Capture the cell that displays the provided text and extract its [X, Y] central coordinate. 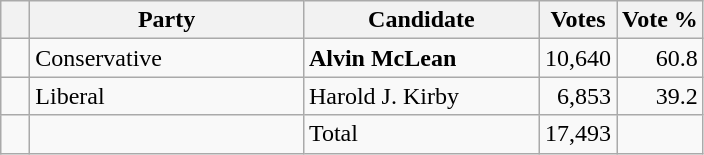
39.2 [660, 96]
Conservative [167, 58]
Votes [578, 20]
6,853 [578, 96]
Alvin McLean [421, 58]
Candidate [421, 20]
17,493 [578, 134]
Liberal [167, 96]
Total [421, 134]
Harold J. Kirby [421, 96]
Vote % [660, 20]
60.8 [660, 58]
Party [167, 20]
10,640 [578, 58]
